For the text-containing cell, return its midpoint in (X, Y) coordinate format. 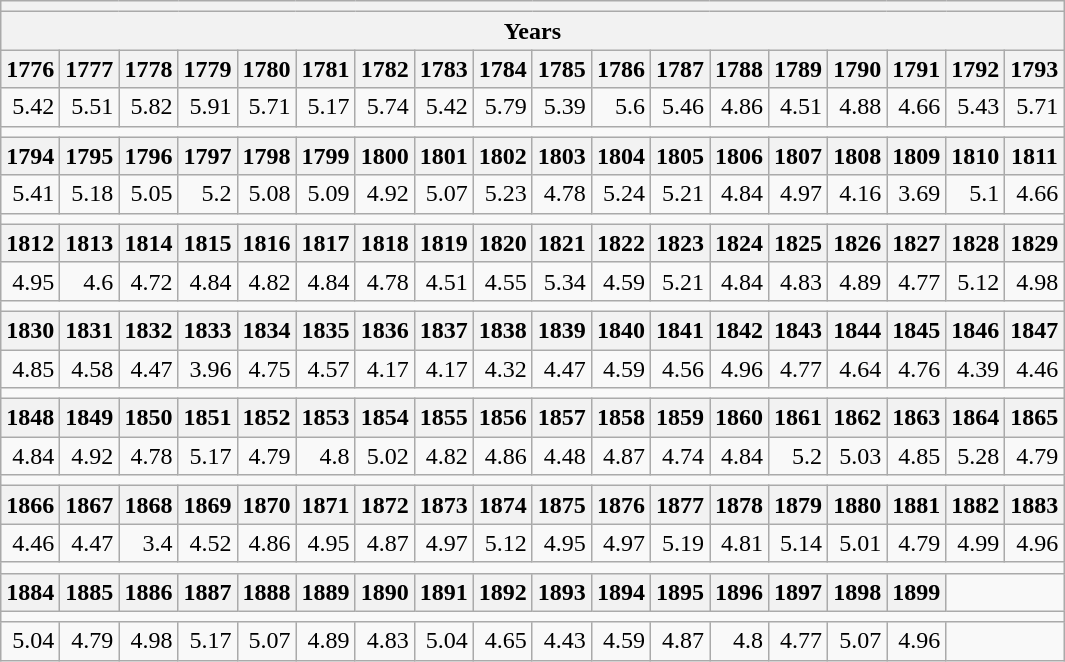
1829 (1034, 243)
1812 (30, 243)
1894 (620, 592)
1889 (326, 592)
1857 (562, 418)
4.75 (266, 369)
1843 (798, 330)
1797 (208, 156)
1799 (326, 156)
1817 (326, 243)
1836 (384, 330)
1865 (1034, 418)
4.43 (562, 641)
1827 (916, 243)
1820 (502, 243)
5.14 (798, 543)
1872 (384, 505)
1854 (384, 418)
1805 (680, 156)
1823 (680, 243)
5.24 (620, 194)
1898 (858, 592)
1847 (1034, 330)
Years (532, 31)
1806 (740, 156)
1864 (976, 418)
1825 (798, 243)
5.91 (208, 107)
1884 (30, 592)
1896 (740, 592)
1885 (90, 592)
5.09 (326, 194)
1899 (916, 592)
4.55 (502, 281)
1809 (916, 156)
1862 (858, 418)
1860 (740, 418)
1831 (90, 330)
1859 (680, 418)
3.4 (148, 543)
4.6 (90, 281)
1811 (1034, 156)
1851 (208, 418)
1841 (680, 330)
5.08 (266, 194)
1840 (620, 330)
1821 (562, 243)
1786 (620, 69)
1869 (208, 505)
1874 (502, 505)
4.39 (976, 369)
4.88 (858, 107)
1813 (90, 243)
1882 (976, 505)
1878 (740, 505)
5.05 (148, 194)
1810 (976, 156)
1781 (326, 69)
1870 (266, 505)
5.23 (502, 194)
1890 (384, 592)
1804 (620, 156)
1787 (680, 69)
4.56 (680, 369)
4.52 (208, 543)
1798 (266, 156)
1866 (30, 505)
4.72 (148, 281)
4.32 (502, 369)
4.64 (858, 369)
4.81 (740, 543)
1838 (502, 330)
1777 (90, 69)
1782 (384, 69)
1842 (740, 330)
5.28 (976, 456)
1815 (208, 243)
1880 (858, 505)
1793 (1034, 69)
1875 (562, 505)
5.6 (620, 107)
1828 (976, 243)
1790 (858, 69)
1800 (384, 156)
5.43 (976, 107)
1850 (148, 418)
4.74 (680, 456)
5.34 (562, 281)
1892 (502, 592)
5.41 (30, 194)
4.99 (976, 543)
1887 (208, 592)
4.57 (326, 369)
5.46 (680, 107)
1807 (798, 156)
5.51 (90, 107)
5.18 (90, 194)
1876 (620, 505)
1837 (444, 330)
1848 (30, 418)
1897 (798, 592)
1779 (208, 69)
1895 (680, 592)
1794 (30, 156)
1855 (444, 418)
1796 (148, 156)
4.65 (502, 641)
5.39 (562, 107)
5.01 (858, 543)
1814 (148, 243)
1833 (208, 330)
1808 (858, 156)
1852 (266, 418)
5.19 (680, 543)
1839 (562, 330)
4.48 (562, 456)
1818 (384, 243)
1893 (562, 592)
1816 (266, 243)
5.03 (858, 456)
1891 (444, 592)
1877 (680, 505)
5.74 (384, 107)
1858 (620, 418)
1853 (326, 418)
1832 (148, 330)
1846 (976, 330)
1863 (916, 418)
3.69 (916, 194)
1861 (798, 418)
1888 (266, 592)
1801 (444, 156)
1780 (266, 69)
4.16 (858, 194)
1802 (502, 156)
5.79 (502, 107)
1867 (90, 505)
3.96 (208, 369)
4.58 (90, 369)
1803 (562, 156)
1849 (90, 418)
1883 (1034, 505)
1788 (740, 69)
1881 (916, 505)
1824 (740, 243)
1784 (502, 69)
1868 (148, 505)
1835 (326, 330)
1830 (30, 330)
1795 (90, 156)
1844 (858, 330)
1845 (916, 330)
1856 (502, 418)
1789 (798, 69)
1819 (444, 243)
1834 (266, 330)
1791 (916, 69)
1792 (976, 69)
1778 (148, 69)
1785 (562, 69)
1783 (444, 69)
1776 (30, 69)
1886 (148, 592)
4.76 (916, 369)
1822 (620, 243)
5.02 (384, 456)
1879 (798, 505)
5.1 (976, 194)
1873 (444, 505)
1826 (858, 243)
5.82 (148, 107)
1871 (326, 505)
